Extract the (X, Y) coordinate from the center of the cell holding the provided text.  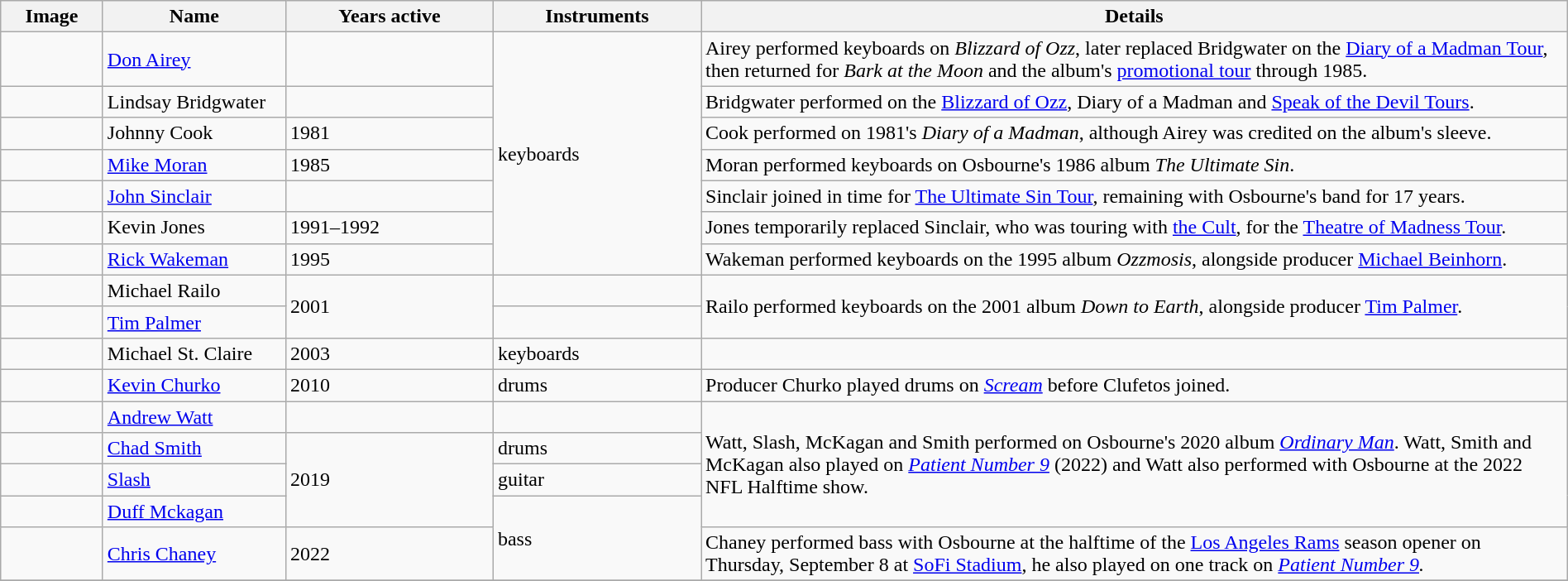
Michael Railo (194, 290)
2019 (389, 480)
Rick Wakeman (194, 259)
Kevin Jones (194, 228)
Michael St. Claire (194, 353)
Chad Smith (194, 449)
2010 (389, 385)
Chris Chaney (194, 555)
Instruments (597, 17)
Mike Moran (194, 165)
Andrew Watt (194, 416)
Moran performed keyboards on Osbourne's 1986 album The Ultimate Sin. (1135, 165)
Image (52, 17)
guitar (597, 480)
2022 (389, 555)
Tim Palmer (194, 322)
1995 (389, 259)
Kevin Churko (194, 385)
2003 (389, 353)
Duff Mckagan (194, 511)
Johnny Cook (194, 133)
John Sinclair (194, 196)
Don Airey (194, 60)
Jones temporarily replaced Sinclair, who was touring with the Cult, for the Theatre of Madness Tour. (1135, 228)
Years active (389, 17)
Railo performed keyboards on the 2001 album Down to Earth, alongside producer Tim Palmer. (1135, 306)
Bridgwater performed on the Blizzard of Ozz, Diary of a Madman and Speak of the Devil Tours. (1135, 102)
Lindsay Bridgwater (194, 102)
Wakeman performed keyboards on the 1995 album Ozzmosis, alongside producer Michael Beinhorn. (1135, 259)
1985 (389, 165)
1981 (389, 133)
bass (597, 538)
2001 (389, 306)
Name (194, 17)
1991–1992 (389, 228)
Cook performed on 1981's Diary of a Madman, although Airey was credited on the album's sleeve. (1135, 133)
Sinclair joined in time for The Ultimate Sin Tour, remaining with Osbourne's band for 17 years. (1135, 196)
Producer Churko played drums on Scream before Clufetos joined. (1135, 385)
Slash (194, 480)
Details (1135, 17)
